For the text-containing cell, return its midpoint in [x, y] coordinate format. 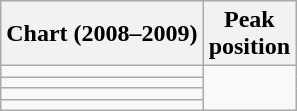
Chart (2008–2009) [102, 34]
Peakposition [249, 34]
